Identify which cell holds the provided text, then report its (x, y) central coordinate. 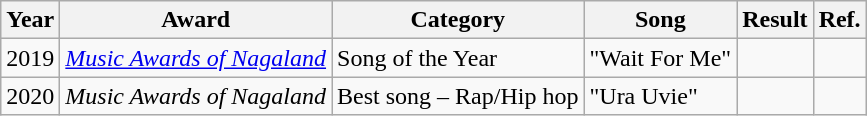
2020 (30, 96)
Result (775, 20)
Award (196, 20)
"Ura Uvie" (660, 96)
2019 (30, 58)
Category (458, 20)
Song of the Year (458, 58)
"Wait For Me" (660, 58)
Best song – Rap/Hip hop (458, 96)
Year (30, 20)
Ref. (840, 20)
Song (660, 20)
